Capture the cell that displays the provided text and extract its (x, y) central coordinate. 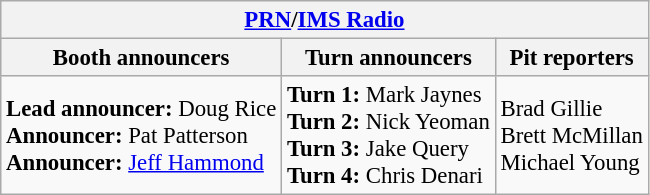
Turn 1: Mark Jaynes Turn 2: Nick YeomanTurn 3: Jake QueryTurn 4: Chris Denari (389, 136)
Pit reporters (572, 58)
Lead announcer: Doug RiceAnnouncer: Pat PattersonAnnouncer: Jeff Hammond (142, 136)
Booth announcers (142, 58)
PRN/IMS Radio (324, 20)
Brad GillieBrett McMillanMichael Young (572, 136)
Turn announcers (389, 58)
